Find where the given text appears and provide that cell's center as (x, y) coordinate. 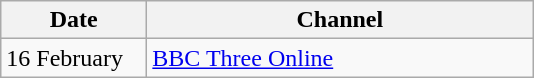
16 February (74, 58)
BBC Three Online (340, 58)
Channel (340, 20)
Date (74, 20)
